Return [x, y] of the center of cell containing provided text 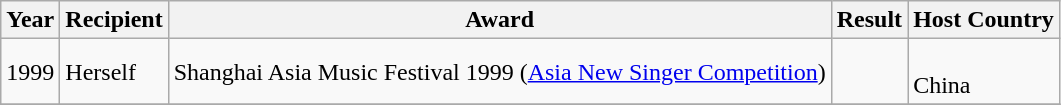
Herself [114, 72]
1999 [30, 72]
Host Country [984, 20]
Result [869, 20]
Award [500, 20]
Shanghai Asia Music Festival 1999 (Asia New Singer Competition) [500, 72]
China [984, 72]
Year [30, 20]
Recipient [114, 20]
